Identify which cell holds the provided text, then report its (x, y) central coordinate. 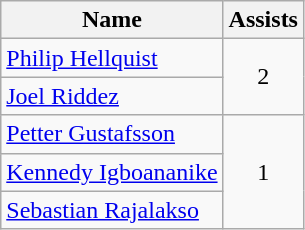
Kennedy Igboananike (112, 172)
Sebastian Rajalakso (112, 210)
Assists (263, 20)
Petter Gustafsson (112, 134)
Philip Hellquist (112, 58)
Name (112, 20)
Joel Riddez (112, 96)
2 (263, 77)
1 (263, 172)
